Return the [x, y] coordinate for the center point of the cell that contains the specified text.  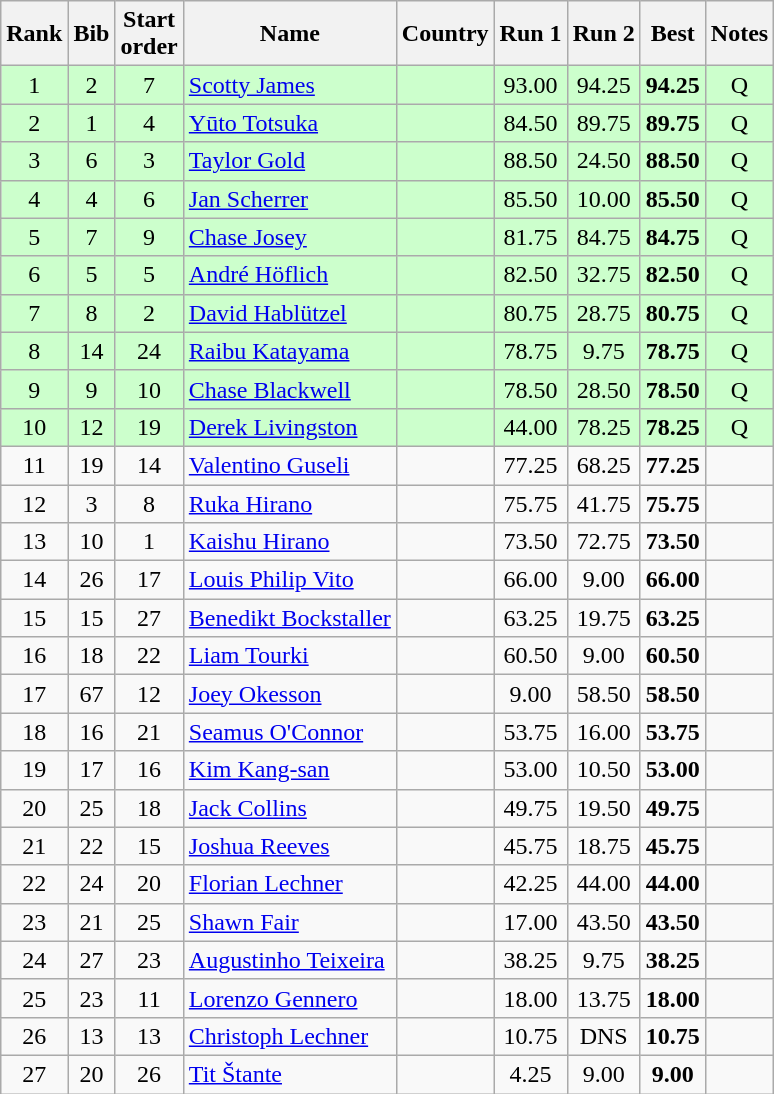
Jan Scherrer [290, 199]
Shawn Fair [290, 922]
42.25 [530, 884]
Chase Blackwell [290, 389]
81.75 [530, 237]
André Höflich [290, 275]
Taylor Gold [290, 161]
19.50 [604, 808]
Raibu Katayama [290, 351]
67 [92, 694]
4.25 [530, 1074]
Country [445, 34]
Run 1 [530, 34]
Rank [34, 34]
Louis Philip Vito [290, 580]
Christoph Lechner [290, 1036]
93.00 [530, 85]
Kaishu Hirano [290, 542]
David Hablützel [290, 313]
Benedikt Bockstaller [290, 618]
Jack Collins [290, 808]
18.75 [604, 846]
28.50 [604, 389]
Valentino Guseli [290, 465]
41.75 [604, 503]
Startorder [149, 34]
Scotty James [290, 85]
72.75 [604, 542]
Chase Josey [290, 237]
Notes [739, 34]
Liam Tourki [290, 656]
16.00 [604, 732]
Best [672, 34]
Joshua Reeves [290, 846]
Yūto Totsuka [290, 123]
Bib [92, 34]
Seamus O'Connor [290, 732]
13.75 [604, 998]
Ruka Hirano [290, 503]
Derek Livingston [290, 427]
Run 2 [604, 34]
19.75 [604, 618]
Kim Kang-san [290, 770]
24.50 [604, 161]
Name [290, 34]
Florian Lechner [290, 884]
Joey Okesson [290, 694]
17.00 [530, 922]
DNS [604, 1036]
Lorenzo Gennero [290, 998]
84.50 [530, 123]
28.75 [604, 313]
68.25 [604, 465]
Tit Štante [290, 1074]
Augustinho Teixeira [290, 960]
10.50 [604, 770]
10.00 [604, 199]
32.75 [604, 275]
